Return the (X, Y) coordinate for the center point of the cell that contains the specified text.  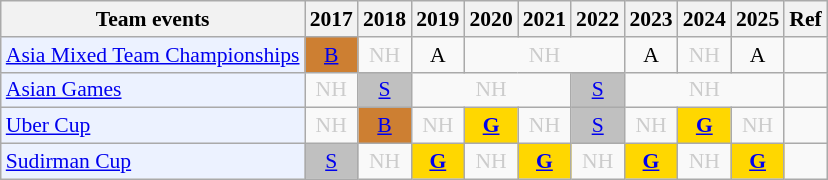
2023 (650, 19)
Sudirman Cup (153, 162)
2020 (490, 19)
2021 (544, 19)
2022 (598, 19)
2018 (384, 19)
2019 (438, 19)
Team events (153, 19)
Ref (805, 19)
2025 (758, 19)
Asia Mixed Team Championships (153, 55)
Asian Games (153, 90)
Uber Cup (153, 126)
2017 (332, 19)
2024 (704, 19)
